Search for the cell housing the specified text and yield its [X, Y] center coordinate. 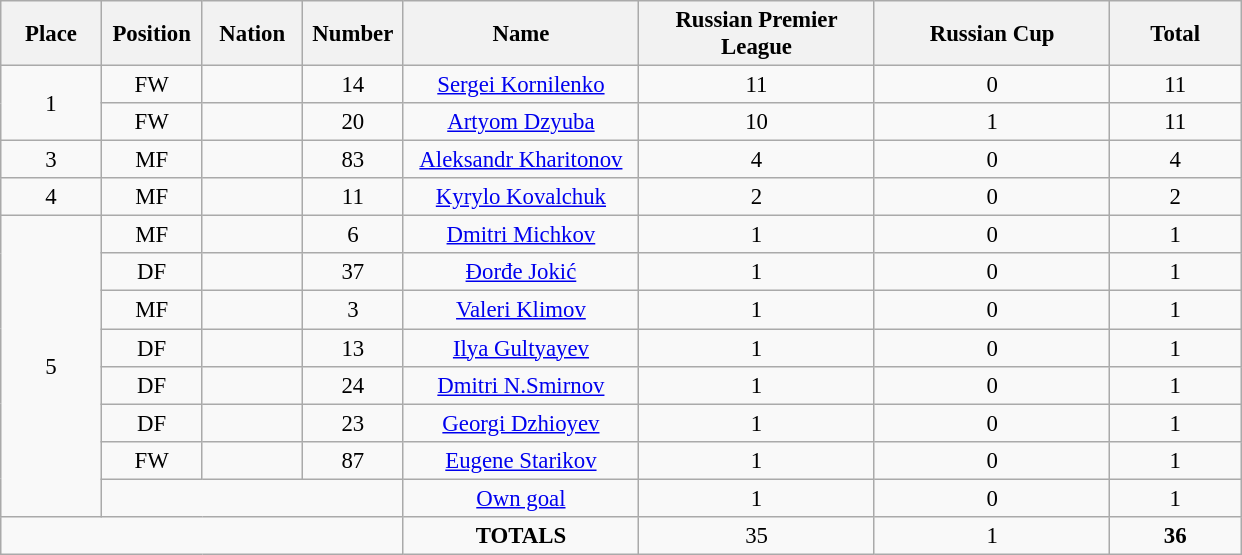
Russian Premier League [757, 34]
Dmitri Michkov [521, 235]
23 [354, 423]
20 [354, 122]
Position [152, 34]
5 [52, 366]
Place [52, 34]
37 [354, 273]
Number [354, 34]
Georgi Dzhioyev [521, 423]
Name [521, 34]
35 [757, 536]
TOTALS [521, 536]
6 [354, 235]
Nation [252, 34]
Đorđe Jokić [521, 273]
13 [354, 348]
Kyrylo Kovalchuk [521, 197]
14 [354, 85]
Aleksandr Kharitonov [521, 160]
Eugene Starikov [521, 460]
24 [354, 385]
Dmitri N.Smirnov [521, 385]
Sergei Kornilenko [521, 85]
10 [757, 122]
36 [1176, 536]
Valeri Klimov [521, 310]
87 [354, 460]
Russian Cup [992, 34]
Artyom Dzyuba [521, 122]
83 [354, 160]
Ilya Gultyayev [521, 348]
Total [1176, 34]
Own goal [521, 498]
